Provide the [X, Y] coordinate of the cell's center where the given text is located.  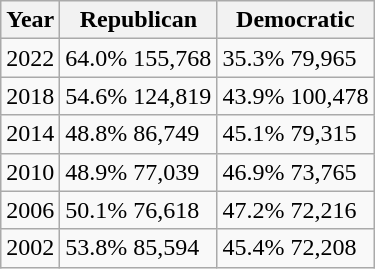
Democratic [296, 20]
45.4% 72,208 [296, 248]
50.1% 76,618 [138, 210]
43.9% 100,478 [296, 96]
45.1% 79,315 [296, 134]
Republican [138, 20]
2002 [30, 248]
2006 [30, 210]
46.9% 73,765 [296, 172]
2022 [30, 58]
48.9% 77,039 [138, 172]
2010 [30, 172]
54.6% 124,819 [138, 96]
35.3% 79,965 [296, 58]
53.8% 85,594 [138, 248]
64.0% 155,768 [138, 58]
2014 [30, 134]
2018 [30, 96]
48.8% 86,749 [138, 134]
47.2% 72,216 [296, 210]
Year [30, 20]
